Determine the (X, Y) coordinate at the center of the cell enclosing the given text.  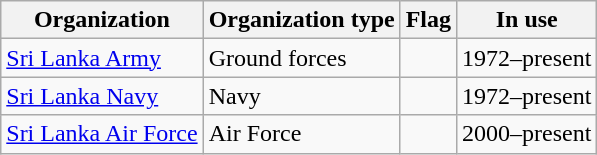
Sri Lanka Air Force (102, 134)
In use (527, 20)
Navy (302, 96)
Sri Lanka Army (102, 58)
2000–present (527, 134)
Organization type (302, 20)
Air Force (302, 134)
Flag (428, 20)
Ground forces (302, 58)
Organization (102, 20)
Sri Lanka Navy (102, 96)
